Detect which cell encompasses the target text, then output its [X, Y] center coordinate. 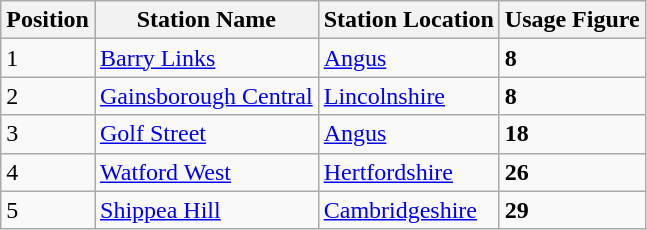
Lincolnshire [408, 96]
Barry Links [206, 58]
Station Name [206, 20]
Usage Figure [572, 20]
Shippea Hill [206, 210]
26 [572, 172]
5 [48, 210]
Golf Street [206, 134]
Station Location [408, 20]
Watford West [206, 172]
2 [48, 96]
1 [48, 58]
29 [572, 210]
3 [48, 134]
Gainsborough Central [206, 96]
Position [48, 20]
4 [48, 172]
Cambridgeshire [408, 210]
18 [572, 134]
Hertfordshire [408, 172]
